Output the (X, Y) coordinate of the center of the cell containing the given text.  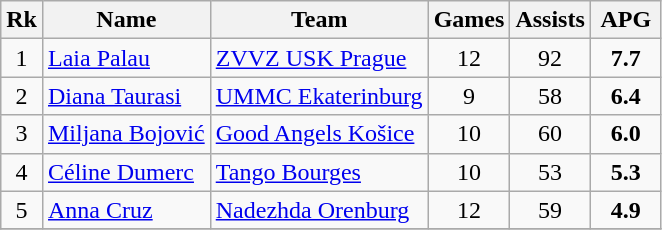
Name (126, 20)
7.7 (626, 58)
Anna Cruz (126, 210)
6.0 (626, 134)
APG (626, 20)
5 (22, 210)
Céline Dumerc (126, 172)
Team (319, 20)
UMMC Ekaterinburg (319, 96)
5.3 (626, 172)
4 (22, 172)
Assists (550, 20)
3 (22, 134)
2 (22, 96)
6.4 (626, 96)
Nadezhda Orenburg (319, 210)
92 (550, 58)
4.9 (626, 210)
60 (550, 134)
1 (22, 58)
Miljana Bojović (126, 134)
9 (469, 96)
Games (469, 20)
Tango Bourges (319, 172)
Laia Palau (126, 58)
Diana Taurasi (126, 96)
58 (550, 96)
59 (550, 210)
ZVVZ USK Prague (319, 58)
Good Angels Košice (319, 134)
Rk (22, 20)
53 (550, 172)
